Determine the (X, Y) coordinate at the center of the cell enclosing the given text.  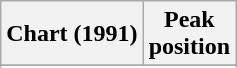
Chart (1991) (72, 34)
Peakposition (189, 34)
